Return (x, y) of the center of cell containing provided text 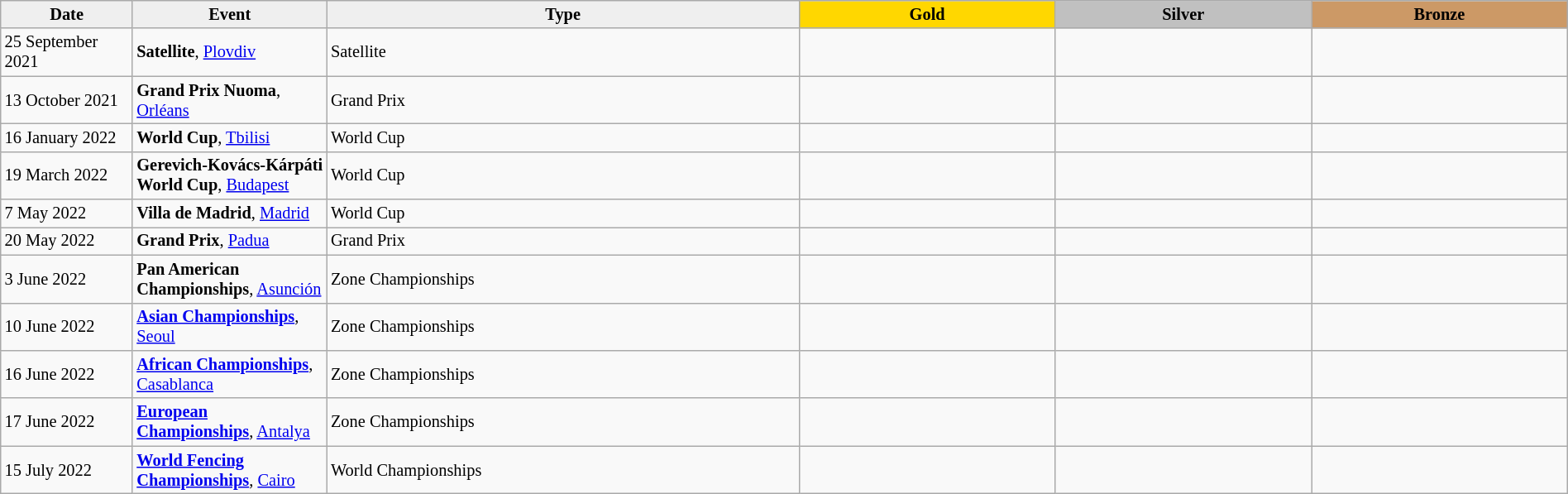
World Championships (562, 470)
Gold (927, 14)
15 July 2022 (67, 470)
Bronze (1440, 14)
African Championships, Casablanca (230, 374)
Grand Prix, Padua (230, 241)
World Cup, Tbilisi (230, 137)
Gerevich-Kovács-Kárpáti World Cup, Budapest (230, 175)
13 October 2021 (67, 100)
Satellite (562, 52)
16 June 2022 (67, 374)
19 March 2022 (67, 175)
Type (562, 14)
7 May 2022 (67, 213)
Silver (1183, 14)
Event (230, 14)
20 May 2022 (67, 241)
Pan American Championships, Asunción (230, 279)
European Championships, Antalya (230, 422)
25 September 2021 (67, 52)
World Fencing Championships, Cairo (230, 470)
Villa de Madrid, Madrid (230, 213)
17 June 2022 (67, 422)
Asian Championships, Seoul (230, 327)
Satellite, Plovdiv (230, 52)
3 June 2022 (67, 279)
10 June 2022 (67, 327)
Grand Prix Nuoma, Orléans (230, 100)
Date (67, 14)
16 January 2022 (67, 137)
